Output the [X, Y] coordinate of the center of the cell containing the given text.  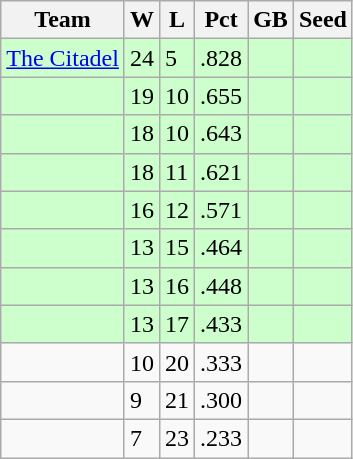
.655 [222, 96]
.433 [222, 324]
7 [142, 438]
24 [142, 58]
W [142, 20]
23 [178, 438]
.621 [222, 172]
12 [178, 210]
Pct [222, 20]
.571 [222, 210]
Seed [322, 20]
.828 [222, 58]
.300 [222, 400]
.448 [222, 286]
21 [178, 400]
.643 [222, 134]
19 [142, 96]
20 [178, 362]
.333 [222, 362]
.233 [222, 438]
Team [63, 20]
17 [178, 324]
.464 [222, 248]
11 [178, 172]
GB [271, 20]
9 [142, 400]
The Citadel [63, 58]
15 [178, 248]
5 [178, 58]
L [178, 20]
